Return the [X, Y] coordinate for the center point of the cell that contains the specified text.  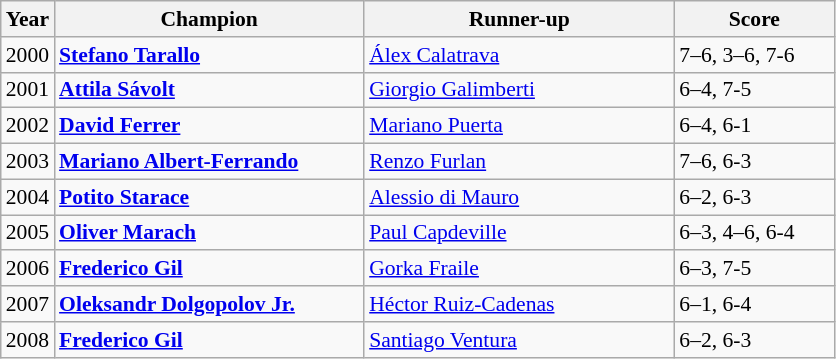
David Ferrer [209, 126]
Champion [209, 19]
Year [28, 19]
2004 [28, 197]
7–6, 3–6, 7-6 [754, 55]
6–1, 6-4 [754, 304]
Attila Sávolt [209, 90]
Mariano Albert-Ferrando [209, 162]
2008 [28, 340]
2007 [28, 304]
6–4, 6-1 [754, 126]
2001 [28, 90]
Potito Starace [209, 197]
Alessio di Mauro [519, 197]
2000 [28, 55]
Oleksandr Dolgopolov Jr. [209, 304]
Score [754, 19]
Paul Capdeville [519, 233]
Runner-up [519, 19]
7–6, 6-3 [754, 162]
Gorka Fraile [519, 269]
2005 [28, 233]
Stefano Tarallo [209, 55]
2003 [28, 162]
6–3, 4–6, 6-4 [754, 233]
Oliver Marach [209, 233]
Giorgio Galimberti [519, 90]
6–4, 7-5 [754, 90]
Álex Calatrava [519, 55]
2002 [28, 126]
2006 [28, 269]
Santiago Ventura [519, 340]
Renzo Furlan [519, 162]
Héctor Ruiz-Cadenas [519, 304]
6–3, 7-5 [754, 269]
Mariano Puerta [519, 126]
